Pinpoint the cell where the given text exists, returning its (x, y) midpoint coordinate. 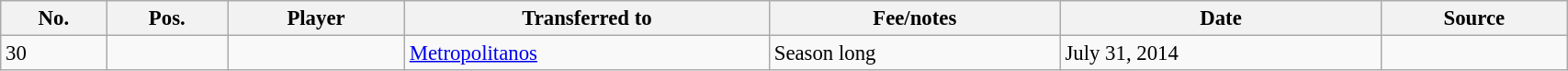
Pos. (167, 18)
Fee/notes (915, 18)
Season long (915, 53)
July 31, 2014 (1221, 53)
30 (53, 53)
Date (1221, 18)
Metropolitanos (586, 53)
No. (53, 18)
Transferred to (586, 18)
Source (1474, 18)
Player (316, 18)
